Identify which cell holds the provided text, then report its (x, y) central coordinate. 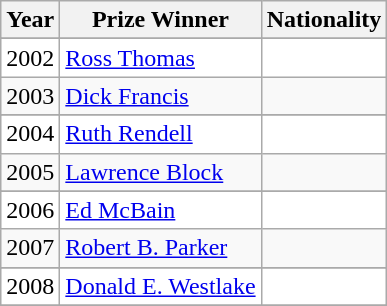
2007 (30, 248)
2005 (30, 172)
Donald E. Westlake (160, 286)
Prize Winner (160, 20)
2004 (30, 134)
Lawrence Block (160, 172)
Ross Thomas (160, 58)
Dick Francis (160, 96)
Robert B. Parker (160, 248)
Nationality (324, 20)
Ruth Rendell (160, 134)
Ed McBain (160, 210)
2003 (30, 96)
2002 (30, 58)
2006 (30, 210)
2008 (30, 286)
Year (30, 20)
